Return the [x, y] coordinate for the center point of the cell that contains the specified text.  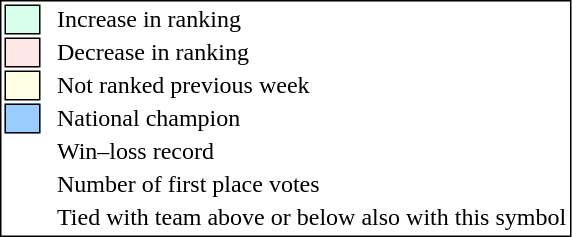
National champion [312, 119]
Win–loss record [312, 151]
Number of first place votes [312, 185]
Not ranked previous week [312, 85]
Decrease in ranking [312, 53]
Tied with team above or below also with this symbol [312, 217]
Increase in ranking [312, 19]
